For the text-containing cell, return its midpoint in [X, Y] coordinate format. 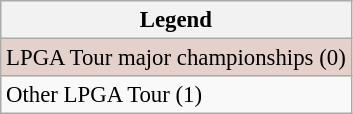
Other LPGA Tour (1) [176, 95]
Legend [176, 20]
LPGA Tour major championships (0) [176, 58]
